Locate the cell with the specified text and output its (x, y) center coordinate. 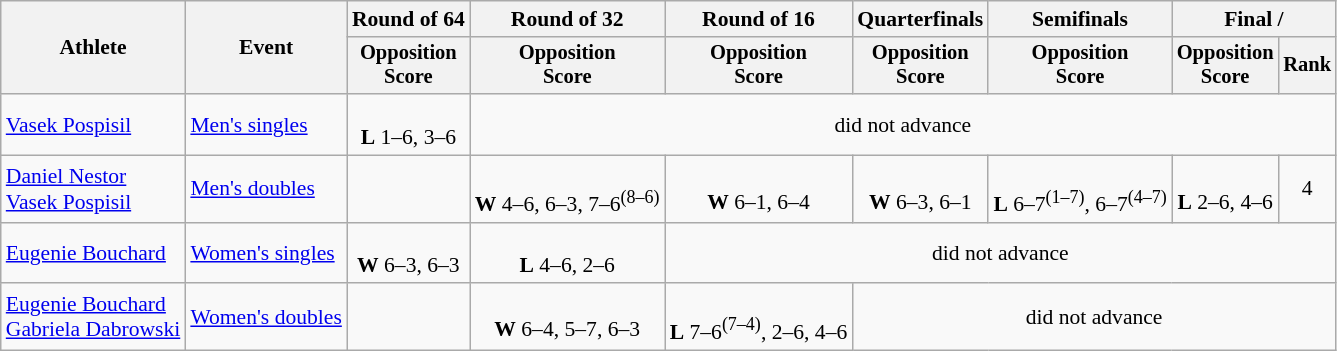
Semifinals (1080, 19)
4 (1307, 190)
Rank (1307, 66)
Men's singles (266, 124)
Women's singles (266, 252)
Eugenie Bouchard (94, 252)
Vasek Pospisil (94, 124)
Athlete (94, 48)
L 4–6, 2–6 (568, 252)
W 6–4, 5–7, 6–3 (568, 318)
Round of 32 (568, 19)
W 6–1, 6–4 (759, 190)
L 7–6(7–4), 2–6, 4–6 (759, 318)
Women's doubles (266, 318)
Event (266, 48)
Round of 64 (408, 19)
L 1–6, 3–6 (408, 124)
Quarterfinals (920, 19)
W 4–6, 6–3, 7–6(8–6) (568, 190)
Daniel NestorVasek Pospisil (94, 190)
W 6–3, 6–1 (920, 190)
L 6–7(1–7), 6–7(4–7) (1080, 190)
L 2–6, 4–6 (1226, 190)
W 6–3, 6–3 (408, 252)
Eugenie BouchardGabriela Dabrowski (94, 318)
Round of 16 (759, 19)
Final / (1254, 19)
Men's doubles (266, 190)
